Provide the (X, Y) coordinate of the cell's center where the given text is located.  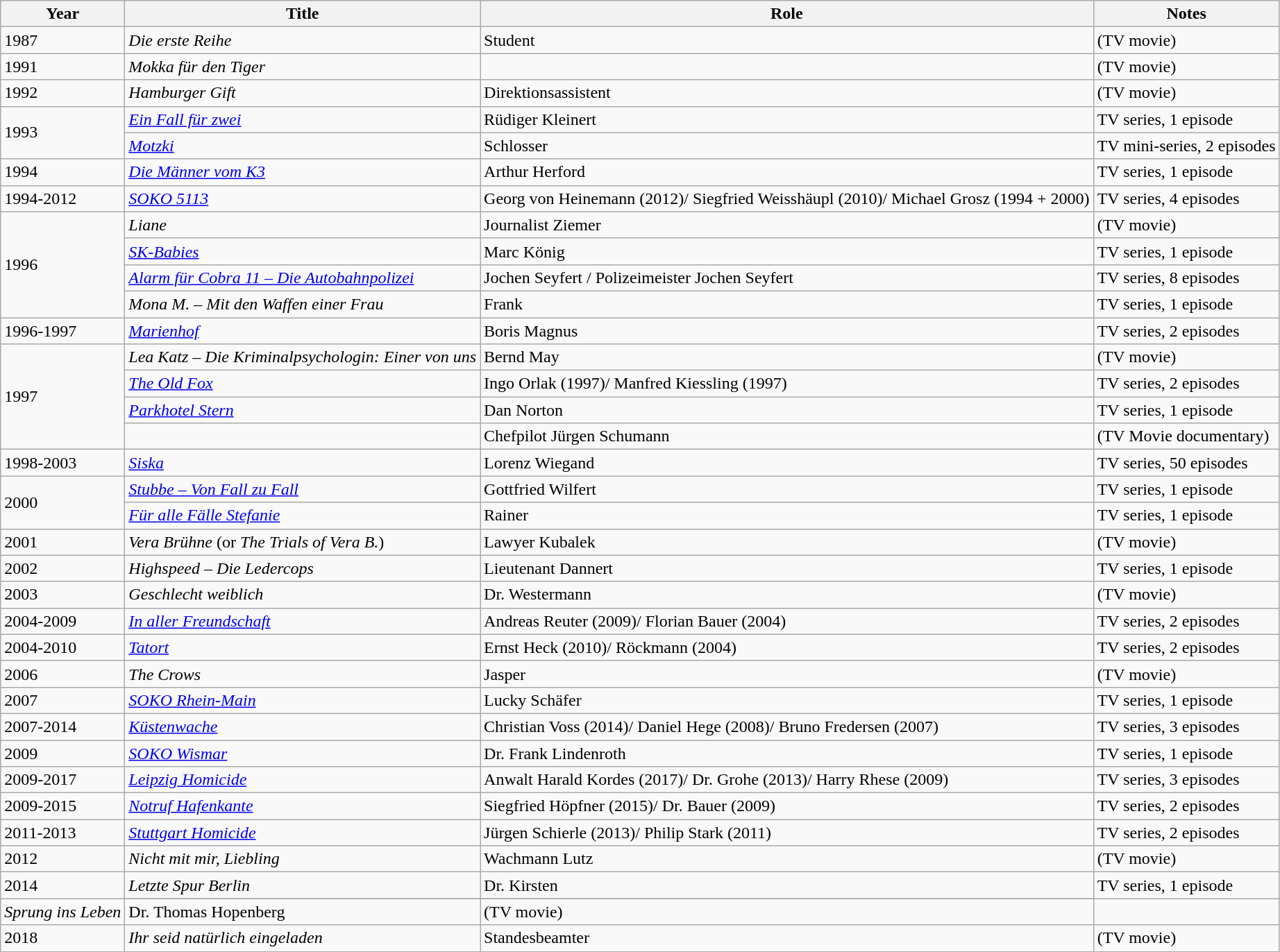
Frank (787, 304)
2014 (62, 885)
Leipzig Homicide (303, 780)
Christian Voss (2014)/ Daniel Hege (2008)/ Bruno Fredersen (2007) (787, 726)
Geschlecht weiblich (303, 595)
Student (787, 40)
Anwalt Harald Kordes (2017)/ Dr. Grohe (2013)/ Harry Rhese (2009) (787, 780)
Dr. Frank Lindenroth (787, 753)
Alarm für Cobra 11 – Die Autobahnpolizei (303, 278)
2004-2010 (62, 647)
Lieutenant Dannert (787, 568)
SOKO Wismar (303, 753)
Dr. Kirsten (787, 885)
1998-2003 (62, 463)
Schlosser (787, 146)
Boris Magnus (787, 331)
Nicht mit mir, Liebling (303, 859)
Lorenz Wiegand (787, 463)
Dan Norton (787, 410)
2007-2014 (62, 726)
Andreas Reuter (2009)/ Florian Bauer (2004) (787, 621)
2011-2013 (62, 833)
Jürgen Schierle (2013)/ Philip Stark (2011) (787, 833)
2009-2017 (62, 780)
Mona M. – Mit den Waffen einer Frau (303, 304)
2001 (62, 542)
Arthur Herford (787, 172)
2003 (62, 595)
Jasper (787, 674)
Ein Fall für zwei (303, 119)
1991 (62, 67)
SOKO 5113 (303, 198)
(TV Movie documentary) (1186, 436)
Stubbe – Von Fall zu Fall (303, 489)
Ihr seid natürlich eingeladen (303, 938)
In aller Freundschaft (303, 621)
2007 (62, 700)
TV series, 8 episodes (1186, 278)
Role (787, 14)
2009 (62, 753)
Rüdiger Kleinert (787, 119)
1994-2012 (62, 198)
Vera Brühne (or The Trials of Vera B.) (303, 542)
Highspeed – Die Ledercops (303, 568)
Marienhof (303, 331)
The Crows (303, 674)
Liane (303, 225)
Notes (1186, 14)
Für alle Fälle Stefanie (303, 516)
2006 (62, 674)
Title (303, 14)
The Old Fox (303, 384)
1993 (62, 133)
Wachmann Lutz (787, 859)
Chefpilot Jürgen Schumann (787, 436)
Ernst Heck (2010)/ Röckmann (2004) (787, 647)
Dr. Thomas Hopenberg (303, 912)
Gottfried Wilfert (787, 489)
2000 (62, 502)
Tatort (303, 647)
2004-2009 (62, 621)
Hamburger Gift (303, 93)
Siska (303, 463)
1997 (62, 397)
SOKO Rhein-Main (303, 700)
Year (62, 14)
Marc König (787, 251)
Sprung ins Leben (62, 912)
Standesbeamter (787, 938)
Lawyer Kubalek (787, 542)
SK-Babies (303, 251)
Rainer (787, 516)
Stuttgart Homicide (303, 833)
Siegfried Höpfner (2015)/ Dr. Bauer (2009) (787, 806)
Mokka für den Tiger (303, 67)
Die erste Reihe (303, 40)
Küstenwache (303, 726)
Jochen Seyfert / Polizeimeister Jochen Seyfert (787, 278)
1987 (62, 40)
Parkhotel Stern (303, 410)
2009-2015 (62, 806)
Notruf Hafenkante (303, 806)
TV series, 4 episodes (1186, 198)
Georg von Heinemann (2012)/ Siegfried Weisshäupl (2010)/ Michael Grosz (1994 + 2000) (787, 198)
2002 (62, 568)
Letzte Spur Berlin (303, 885)
TV series, 50 episodes (1186, 463)
2018 (62, 938)
Ingo Orlak (1997)/ Manfred Kiessling (1997) (787, 384)
Dr. Westermann (787, 595)
1992 (62, 93)
Journalist Ziemer (787, 225)
TV mini-series, 2 episodes (1186, 146)
1996 (62, 264)
Motzki (303, 146)
1994 (62, 172)
Die Männer vom K3 (303, 172)
Lucky Schäfer (787, 700)
1996-1997 (62, 331)
Bernd May (787, 357)
2012 (62, 859)
Lea Katz – Die Kriminalpsychologin: Einer von uns (303, 357)
Direktionsassistent (787, 93)
